Locate the cell with the specified text and output its [x, y] center coordinate. 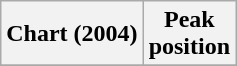
Chart (2004) [72, 34]
Peakposition [189, 34]
